Capture the cell that displays the provided text and extract its (X, Y) central coordinate. 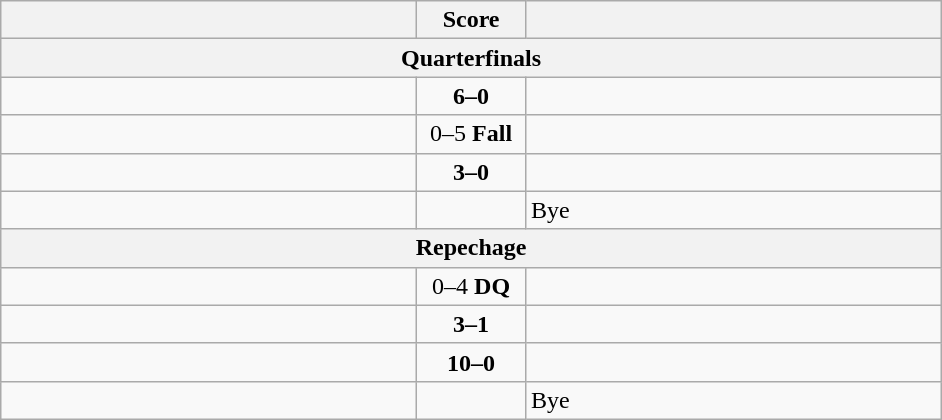
Score (472, 20)
10–0 (472, 362)
3–0 (472, 172)
3–1 (472, 324)
0–4 DQ (472, 286)
Repechage (472, 248)
0–5 Fall (472, 134)
6–0 (472, 96)
Quarterfinals (472, 58)
